Find where the given text appears and provide that cell's center as (X, Y) coordinate. 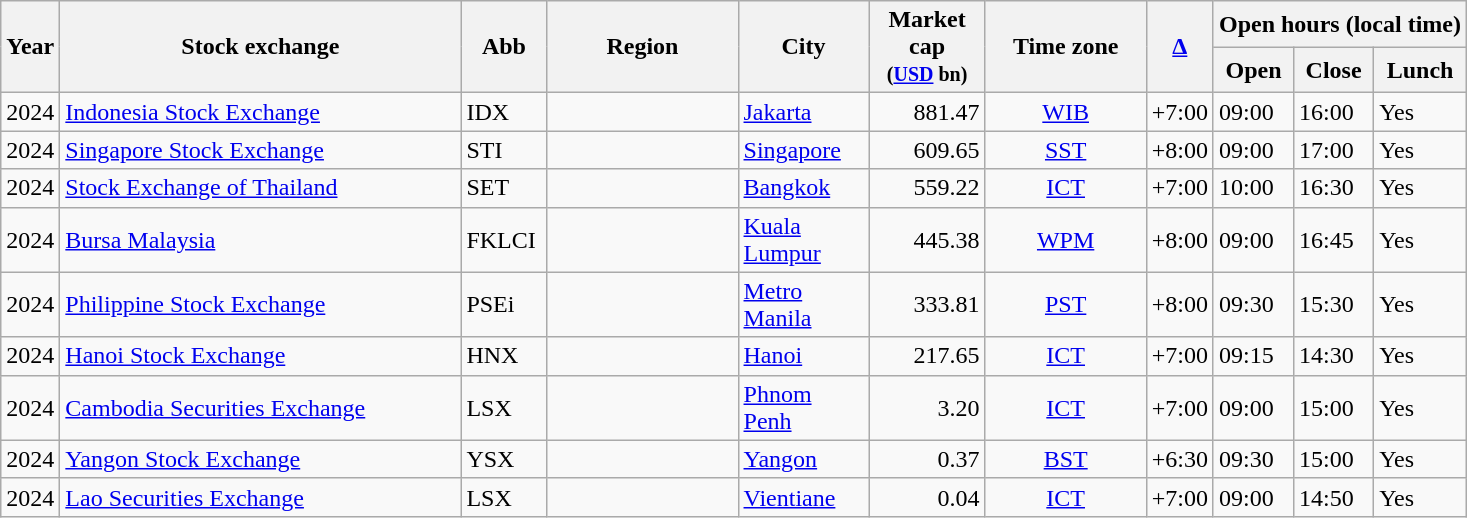
15:30 (1334, 304)
0.37 (927, 459)
Singapore (804, 150)
445.38 (927, 240)
IDX (504, 112)
Close (1334, 70)
SST (1066, 150)
SET (504, 188)
Stock exchange (260, 47)
Market cap(USD bn) (927, 47)
Jakarta (804, 112)
14:50 (1334, 497)
Singapore Stock Exchange (260, 150)
Vientiane (804, 497)
Philippine Stock Exchange (260, 304)
Δ (1180, 47)
FKLCI (504, 240)
Lao Securities Exchange (260, 497)
Metro Manila (804, 304)
0.04 (927, 497)
Hanoi Stock Exchange (260, 356)
Yangon (804, 459)
609.65 (927, 150)
WIB (1066, 112)
Time zone (1066, 47)
Cambodia Securities Exchange (260, 408)
Year (30, 47)
YSX (504, 459)
Yangon Stock Exchange (260, 459)
HNX (504, 356)
16:30 (1334, 188)
Open hours (local time) (1340, 24)
Hanoi (804, 356)
Abb (504, 47)
17:00 (1334, 150)
333.81 (927, 304)
Lunch (1420, 70)
Bursa Malaysia (260, 240)
City (804, 47)
WPM (1066, 240)
+6:30 (1180, 459)
STI (504, 150)
16:45 (1334, 240)
PST (1066, 304)
Bangkok (804, 188)
559.22 (927, 188)
16:00 (1334, 112)
Open (1253, 70)
Stock Exchange of Thailand (260, 188)
BST (1066, 459)
PSEi (504, 304)
Phnom Penh (804, 408)
09:15 (1253, 356)
881.47 (927, 112)
Kuala Lumpur (804, 240)
217.65 (927, 356)
10:00 (1253, 188)
14:30 (1334, 356)
Region (642, 47)
3.20 (927, 408)
Indonesia Stock Exchange (260, 112)
